Identify which cell holds the provided text, then report its (X, Y) central coordinate. 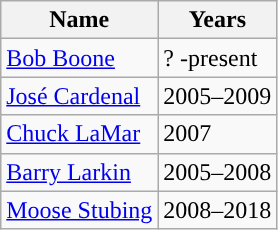
Name (80, 20)
José Cardenal (80, 96)
? -present (218, 58)
2007 (218, 134)
Moose Stubing (80, 210)
Chuck LaMar (80, 134)
Years (218, 20)
Bob Boone (80, 58)
2005–2008 (218, 172)
2008–2018 (218, 210)
2005–2009 (218, 96)
Barry Larkin (80, 172)
